Pinpoint the cell where the given text exists, returning its (X, Y) midpoint coordinate. 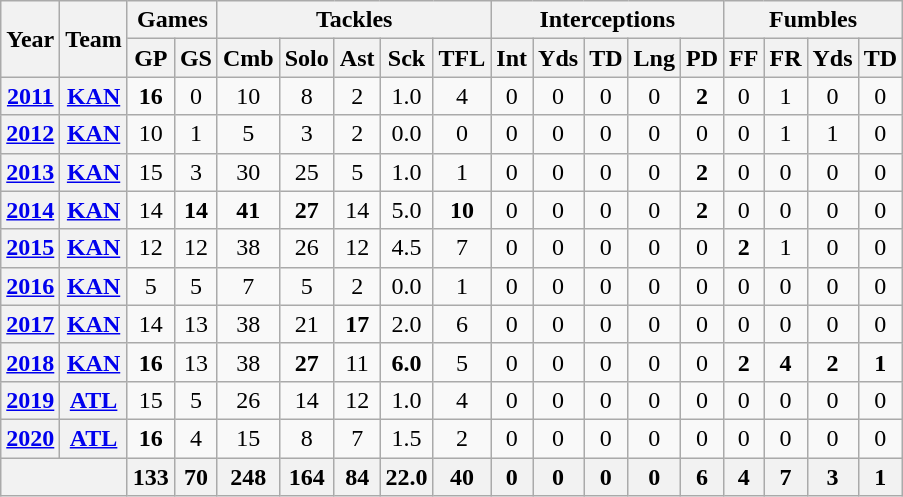
Year (30, 39)
2018 (30, 362)
21 (306, 324)
17 (357, 324)
2020 (30, 438)
Ast (357, 58)
Cmb (248, 58)
25 (306, 172)
FR (786, 58)
Sck (406, 58)
2015 (30, 248)
Tackles (354, 20)
41 (248, 210)
11 (357, 362)
2012 (30, 134)
40 (462, 477)
Lng (654, 58)
Fumbles (814, 20)
2011 (30, 96)
133 (150, 477)
1.5 (406, 438)
2.0 (406, 324)
GP (150, 58)
70 (196, 477)
GS (196, 58)
248 (248, 477)
Team (94, 39)
4.5 (406, 248)
84 (357, 477)
TFL (462, 58)
Interceptions (608, 20)
30 (248, 172)
5.0 (406, 210)
2016 (30, 286)
22.0 (406, 477)
2013 (30, 172)
6.0 (406, 362)
FF (744, 58)
Int (512, 58)
2019 (30, 400)
PD (702, 58)
164 (306, 477)
Solo (306, 58)
2017 (30, 324)
2014 (30, 210)
Games (172, 20)
